For the text-containing cell, return its midpoint in [X, Y] coordinate format. 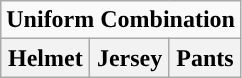
Pants [204, 58]
Jersey [130, 58]
Uniform Combination [121, 20]
Helmet [46, 58]
